Detect which cell encompasses the target text, then output its [X, Y] center coordinate. 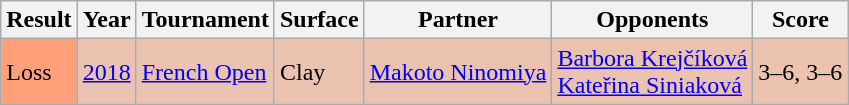
2018 [106, 72]
3–6, 3–6 [800, 72]
Barbora Krejčíková Kateřina Siniaková [652, 72]
Opponents [652, 20]
Score [800, 20]
Result [39, 20]
Surface [319, 20]
Loss [39, 72]
Year [106, 20]
Clay [319, 72]
French Open [205, 72]
Partner [458, 20]
Makoto Ninomiya [458, 72]
Tournament [205, 20]
